Find where the given text appears and provide that cell's center as (X, Y) coordinate. 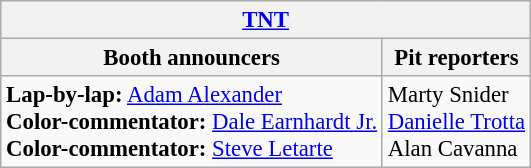
TNT (266, 20)
Lap-by-lap: Adam AlexanderColor-commentator: Dale Earnhardt Jr.Color-commentator: Steve Letarte (192, 122)
Booth announcers (192, 58)
Pit reporters (456, 58)
Marty SniderDanielle TrottaAlan Cavanna (456, 122)
